For the text-containing cell, return its midpoint in (x, y) coordinate format. 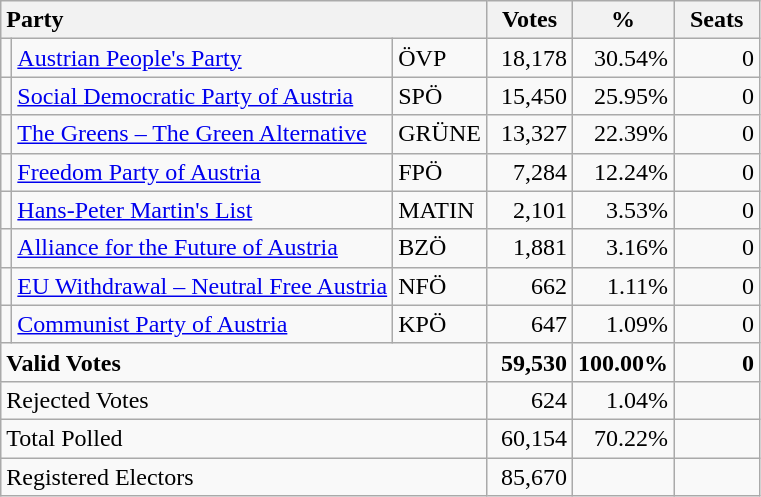
Rejected Votes (244, 400)
Austrian People's Party (202, 58)
SPÖ (440, 96)
662 (529, 286)
70.22% (622, 438)
FPÖ (440, 172)
3.16% (622, 248)
Social Democratic Party of Austria (202, 96)
624 (529, 400)
2,101 (529, 210)
Communist Party of Austria (202, 324)
Alliance for the Future of Austria (202, 248)
25.95% (622, 96)
Hans-Peter Martin's List (202, 210)
Seats (717, 20)
60,154 (529, 438)
BZÖ (440, 248)
18,178 (529, 58)
ÖVP (440, 58)
100.00% (622, 362)
% (622, 20)
1.11% (622, 286)
1,881 (529, 248)
1.04% (622, 400)
12.24% (622, 172)
85,670 (529, 477)
Freedom Party of Austria (202, 172)
NFÖ (440, 286)
59,530 (529, 362)
MATIN (440, 210)
GRÜNE (440, 134)
7,284 (529, 172)
KPÖ (440, 324)
Party (244, 20)
22.39% (622, 134)
EU Withdrawal – Neutral Free Austria (202, 286)
Total Polled (244, 438)
The Greens – The Green Alternative (202, 134)
15,450 (529, 96)
Votes (529, 20)
3.53% (622, 210)
13,327 (529, 134)
1.09% (622, 324)
30.54% (622, 58)
647 (529, 324)
Valid Votes (244, 362)
Registered Electors (244, 477)
